Find where the given text appears and provide that cell's center as (X, Y) coordinate. 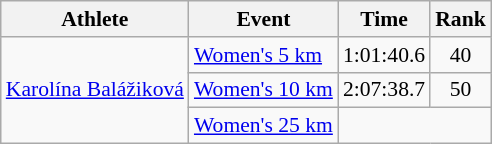
Women's 25 km (264, 126)
Women's 10 km (264, 90)
2:07:38.7 (384, 90)
Athlete (95, 19)
50 (460, 90)
1:01:40.6 (384, 55)
Time (384, 19)
40 (460, 55)
Karolína Balážiková (95, 90)
Rank (460, 19)
Event (264, 19)
Women's 5 km (264, 55)
